Scan for the cell matching the given text and deliver its (X, Y) coordinate at center. 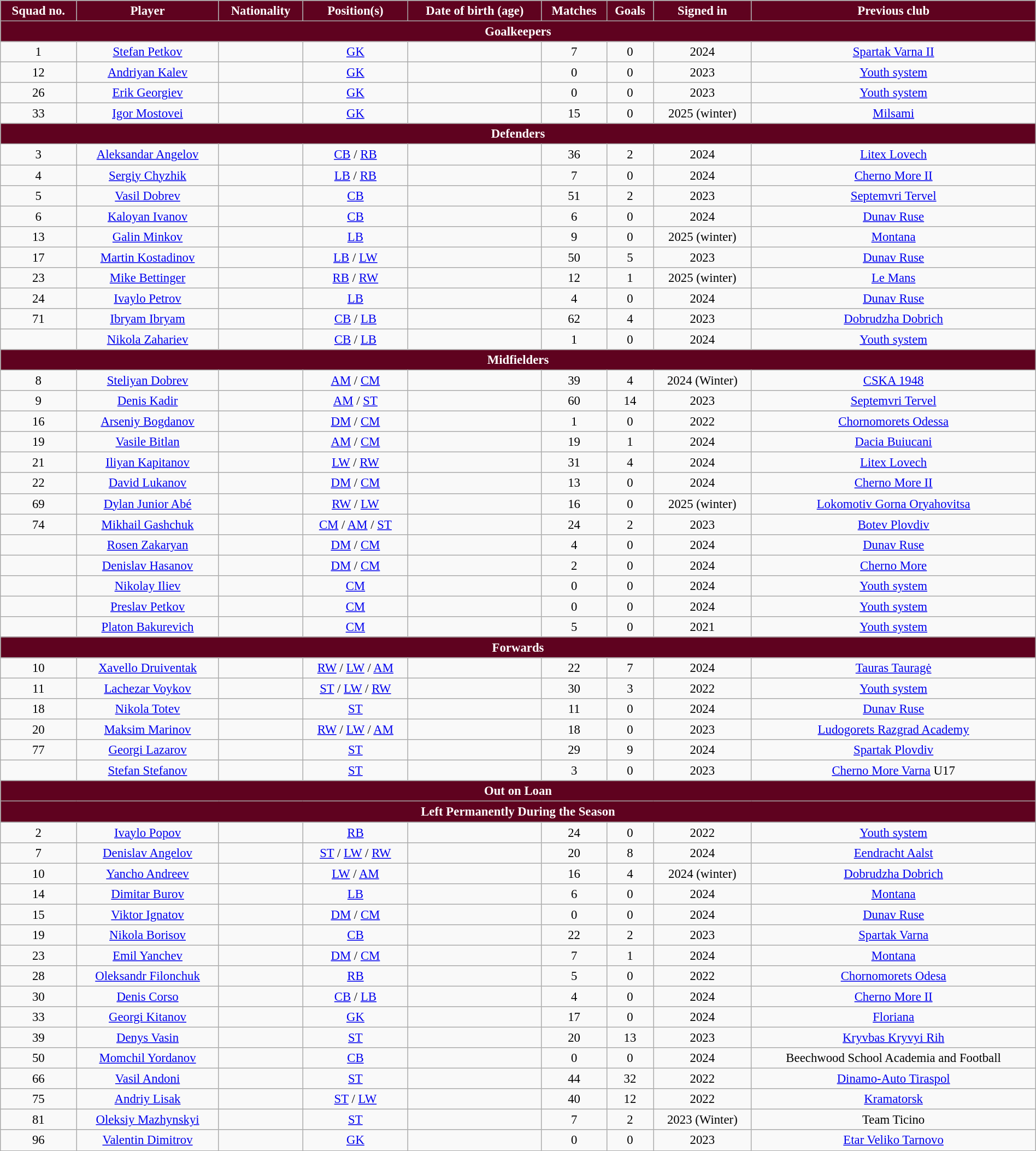
81 (38, 1120)
Ivaylo Popov (148, 833)
Goalkeepers (518, 32)
Denys Vasin (148, 1038)
Signed in (703, 11)
Galin Minkov (148, 237)
40 (574, 1099)
Nikola Zahariev (148, 339)
Momchil Yordanov (148, 1058)
RW / LW (355, 504)
Oleksiy Mazhynskyi (148, 1120)
Aleksandar Angelov (148, 155)
Maksim Marinov (148, 730)
Vasil Andoni (148, 1079)
Preslav Petkov (148, 606)
Squad no. (38, 11)
Igor Mostovei (148, 114)
Spartak Varna (893, 935)
Position(s) (355, 11)
Georgi Lazarov (148, 750)
Ibryam Ibryam (148, 319)
Chornomorets Odesa (893, 976)
Beechwood School Academia and Football (893, 1058)
Sergiy Chyzhik (148, 175)
Dimitar Burov (148, 894)
CB / RB (355, 155)
Ludogorets Razgrad Academy (893, 730)
96 (38, 1141)
Xavello Druiventak (148, 668)
Dylan Junior Abé (148, 504)
LB / RB (355, 175)
Kramatorsk (893, 1099)
77 (38, 750)
Oleksandr Filonchuk (148, 976)
Lokomotiv Gorna Oryahovitsa (893, 504)
51 (574, 196)
Etar Veliko Tarnovo (893, 1141)
Denis Kadir (148, 401)
Andriyan Kalev (148, 73)
Ivaylo Petrov (148, 298)
36 (574, 155)
Nikolay Iliev (148, 586)
26 (38, 93)
Martin Kostadinov (148, 257)
2023 (Winter) (703, 1120)
Vasile Bitlan (148, 442)
Arseniy Bogdanov (148, 422)
Andriy Lisak (148, 1099)
Spartak Varna II (893, 52)
Dacia Buiucani (893, 442)
Nikola Totev (148, 709)
Kryvbas Kryvyi Rih (893, 1038)
Platon Bakurevich (148, 627)
Floriana (893, 1017)
44 (574, 1079)
David Lukanov (148, 483)
Stefan Petkov (148, 52)
74 (38, 524)
62 (574, 319)
Rosen Zakaryan (148, 545)
Dinamo-Auto Tiraspol (893, 1079)
29 (574, 750)
ST / LW (355, 1099)
Previous club (893, 11)
Vasil Dobrev (148, 196)
Steliyan Dobrev (148, 381)
Mike Bettinger (148, 278)
2024 (Winter) (703, 381)
Eendracht Aalst (893, 853)
Forwards (518, 647)
Player (148, 11)
LW / RW (355, 463)
2021 (703, 627)
60 (574, 401)
Emil Yanchev (148, 955)
Matches (574, 11)
CM / AM / ST (355, 524)
Denislav Angelov (148, 853)
Milsami (893, 114)
Out on Loan (518, 792)
Goals (629, 11)
Yancho Andreev (148, 873)
Lachezar Voykov (148, 689)
Defenders (518, 134)
Midfielders (518, 360)
Nikola Borisov (148, 935)
28 (38, 976)
Chornomorets Odessa (893, 422)
2024 (winter) (703, 873)
Kaloyan Ivanov (148, 216)
LB / LW (355, 257)
Team Ticino (893, 1120)
Stefan Stefanov (148, 771)
AM / ST (355, 401)
71 (38, 319)
RB / RW (355, 278)
Viktor Ignatov (148, 914)
LW / AM (355, 873)
Denislav Hasanov (148, 565)
Nationality (261, 11)
CSKA 1948 (893, 381)
Cherno More Varna U17 (893, 771)
Mikhail Gashchuk (148, 524)
Denis Corso (148, 996)
Erik Georgiev (148, 93)
32 (629, 1079)
66 (38, 1079)
Valentin Dimitrov (148, 1141)
Iliyan Kapitanov (148, 463)
Tauras Tauragė (893, 668)
Botev Plovdiv (893, 524)
75 (38, 1099)
21 (38, 463)
Date of birth (age) (475, 11)
31 (574, 463)
Georgi Kitanov (148, 1017)
Left Permanently During the Season (518, 812)
69 (38, 504)
Spartak Plovdiv (893, 750)
Le Mans (893, 278)
Cherno More (893, 565)
